Return (x, y) of the center of cell containing provided text 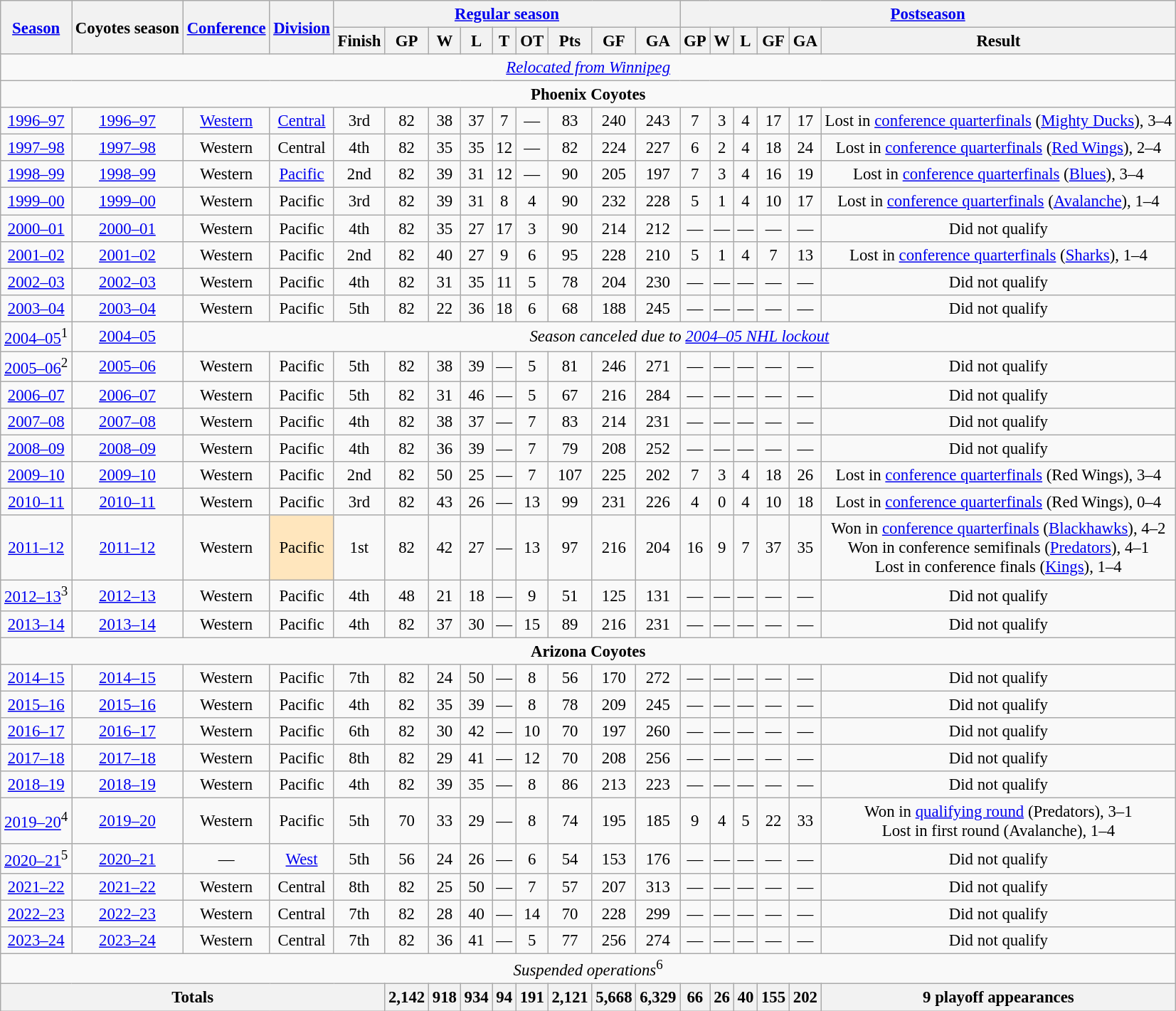
2020–21 (128, 859)
230 (658, 282)
19 (805, 174)
81 (570, 366)
46 (477, 395)
99 (570, 502)
213 (614, 785)
77 (570, 941)
57 (570, 887)
9 playoff appearances (998, 997)
74 (570, 821)
Season (36, 27)
Relocated from Winnipeg (588, 68)
97 (570, 548)
299 (658, 914)
Lost in conference quarterfinals (Mighty Ducks), 3–4 (998, 121)
Suspended operations6 (588, 969)
918 (444, 997)
T (504, 41)
0 (721, 502)
Won in qualifying round (Predators), 3–1Lost in first round (Avalanche), 1–4 (998, 821)
2,142 (407, 997)
125 (614, 596)
226 (658, 502)
284 (658, 395)
67 (570, 395)
2012–133 (36, 596)
225 (614, 475)
54 (570, 859)
153 (614, 859)
2019–204 (36, 821)
227 (658, 148)
66 (695, 997)
Coyotes season (128, 27)
232 (614, 201)
2005–062 (36, 366)
2012–13 (128, 596)
21 (444, 596)
Lost in conference quarterfinals (Red Wings), 0–4 (998, 502)
95 (570, 255)
271 (658, 366)
51 (570, 596)
209 (614, 704)
2020–215 (36, 859)
Regular season (507, 14)
107 (570, 475)
2004–05 (128, 337)
207 (614, 887)
Finish (359, 41)
246 (614, 366)
223 (658, 785)
86 (570, 785)
934 (477, 997)
191 (532, 997)
6th (359, 731)
195 (614, 821)
210 (658, 255)
240 (614, 121)
Postseason (928, 14)
2 (721, 148)
Lost in conference quarterfinals (Red Wings), 3–4 (998, 475)
2019–20 (128, 821)
205 (614, 174)
6,329 (658, 997)
Arizona Coyotes (588, 651)
2005–06 (128, 366)
89 (570, 624)
2,121 (570, 997)
243 (658, 121)
188 (614, 308)
Lost in conference quarterfinals (Avalanche), 1–4 (998, 201)
170 (614, 677)
Lost in conference quarterfinals (Blues), 3–4 (998, 174)
43 (444, 502)
Won in conference quarterfinals (Blackhawks), 4–2Won in conference semifinals (Predators), 4–1Lost in conference finals (Kings), 1–4 (998, 548)
224 (614, 148)
Lost in conference quarterfinals (Red Wings), 2–4 (998, 148)
15 (532, 624)
OT (532, 41)
313 (658, 887)
Phoenix Coyotes (588, 95)
Conference (226, 27)
48 (407, 596)
272 (658, 677)
Result (998, 41)
Season canceled due to 2004–05 NHL lockout (679, 337)
Totals (193, 997)
274 (658, 941)
Pts (570, 41)
2004–051 (36, 337)
Lost in conference quarterfinals (Sharks), 1–4 (998, 255)
11 (504, 282)
28 (444, 914)
185 (658, 821)
94 (504, 997)
155 (774, 997)
252 (658, 449)
West (302, 859)
79 (570, 449)
212 (658, 228)
14 (532, 914)
260 (658, 731)
5,668 (614, 997)
131 (658, 596)
68 (570, 308)
Division (302, 27)
1st (359, 548)
176 (658, 859)
